Identify which cell holds the provided text, then report its [X, Y] central coordinate. 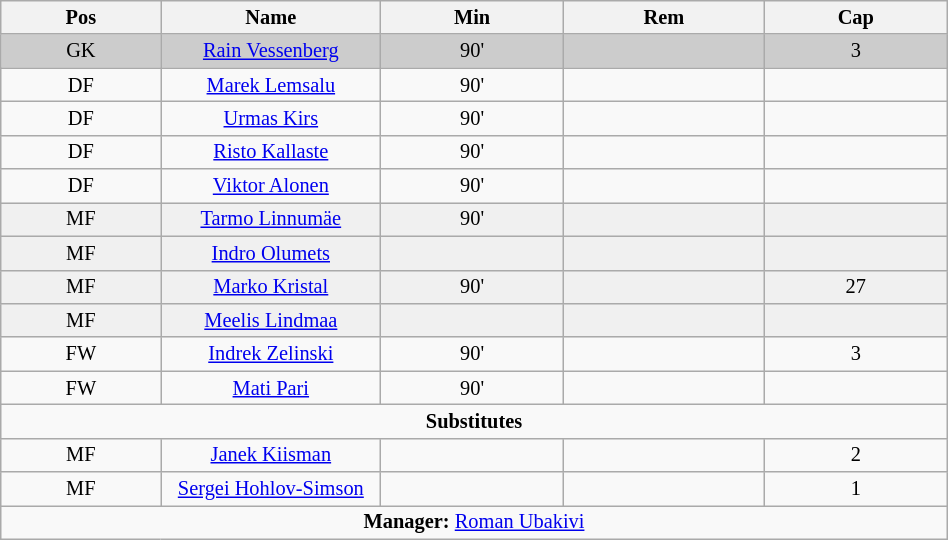
GK [81, 51]
Cap [856, 17]
Marko Kristal [271, 287]
Indrek Zelinski [271, 354]
Tarmo Linnumäe [271, 219]
Meelis Lindmaa [271, 320]
Sergei Hohlov-Simson [271, 489]
27 [856, 287]
Urmas Kirs [271, 118]
Pos [81, 17]
Manager: Roman Ubakivi [474, 522]
Substitutes [474, 421]
Risto Kallaste [271, 152]
Indro Olumets [271, 253]
Min [472, 17]
Janek Kiisman [271, 455]
Viktor Alonen [271, 186]
Marek Lemsalu [271, 85]
Mati Pari [271, 388]
Name [271, 17]
Rain Vessenberg [271, 51]
Rem [664, 17]
1 [856, 489]
2 [856, 455]
